Capture the cell that displays the provided text and extract its (x, y) central coordinate. 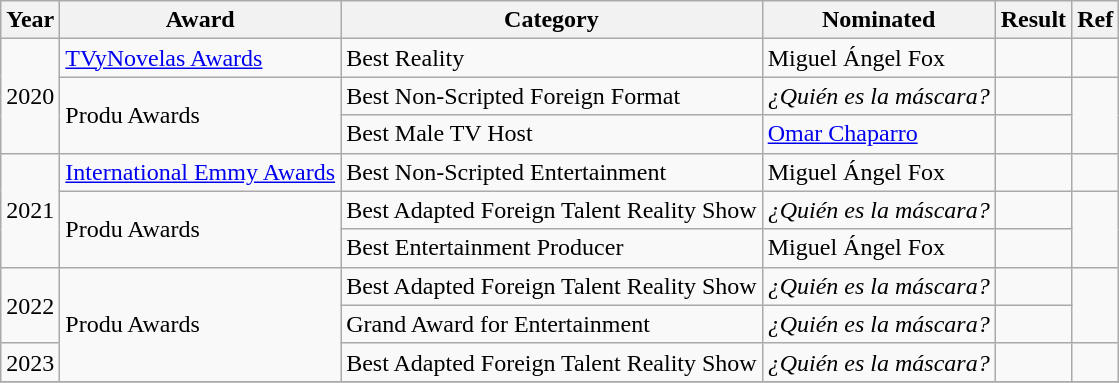
Category (552, 20)
Best Male TV Host (552, 134)
Award (200, 20)
Result (1033, 20)
Best Non-Scripted Entertainment (552, 172)
Grand Award for Entertainment (552, 324)
2021 (30, 210)
International Emmy Awards (200, 172)
2020 (30, 96)
Year (30, 20)
Best Entertainment Producer (552, 248)
Nominated (878, 20)
2022 (30, 305)
Omar Chaparro (878, 134)
Best Reality (552, 58)
Ref (1096, 20)
2023 (30, 362)
TVyNovelas Awards (200, 58)
Best Non-Scripted Foreign Format (552, 96)
